For the text-containing cell, return its midpoint in [x, y] coordinate format. 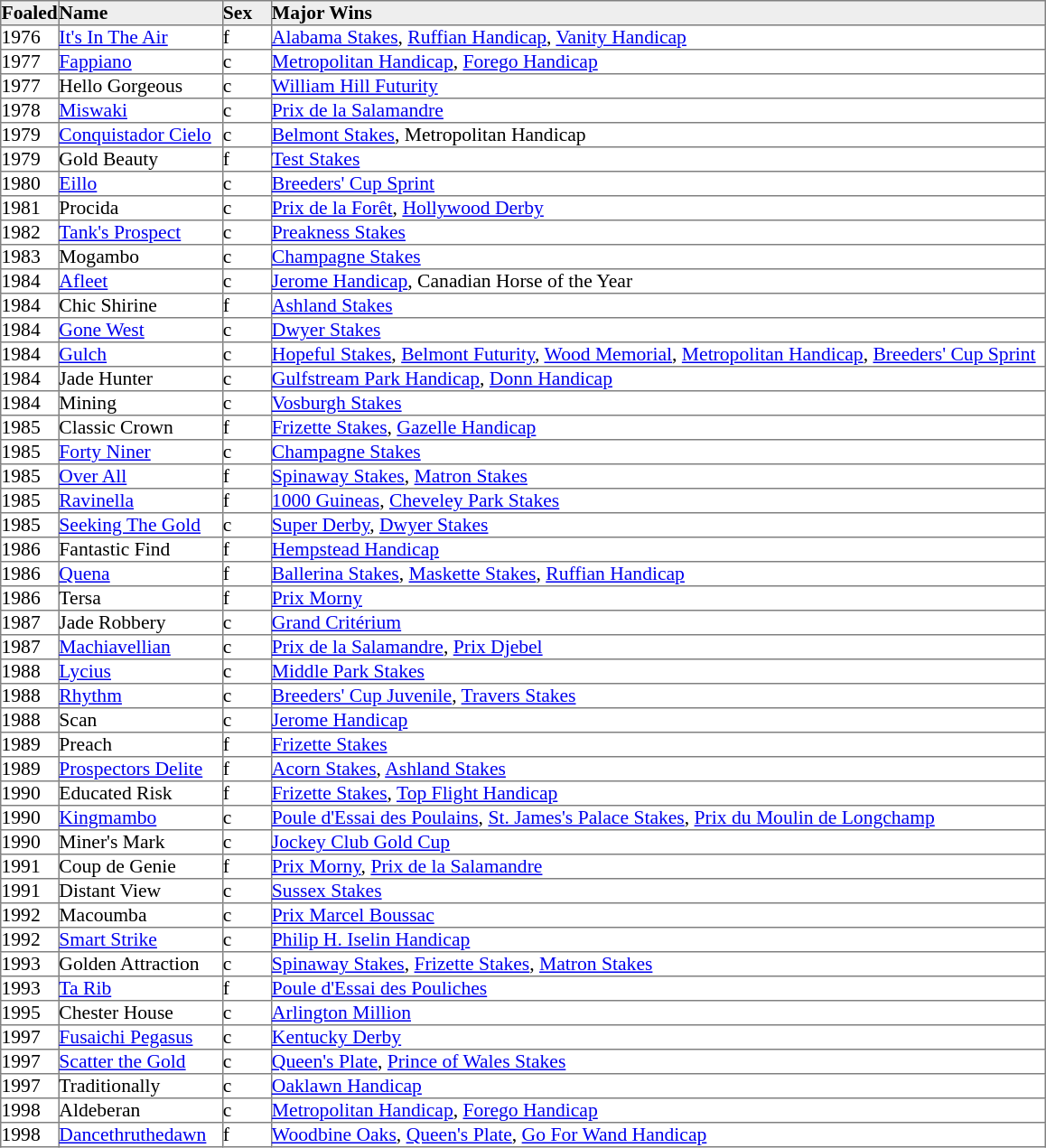
Gone West [141, 331]
Jade Robbery [141, 623]
Ballerina Stakes, Maskette Stakes, Ruffian Handicap [658, 574]
Super Derby, Dwyer Stakes [658, 526]
Over All [141, 477]
Gulch [141, 354]
Kingmambo [141, 818]
Acorn Stakes, Ashland Stakes [658, 770]
1978 [30, 110]
1982 [30, 233]
Gulfstream Park Handicap, Donn Handicap [658, 379]
Mining [141, 403]
Middle Park Stakes [658, 672]
William Hill Futurity [658, 87]
Sussex Stakes [658, 891]
Frizette Stakes, Gazelle Handicap [658, 428]
Gold Beauty [141, 159]
Kentucky Derby [658, 1037]
Philip H. Iselin Handicap [658, 939]
Foaled [30, 13]
Coup de Genie [141, 867]
Chic Shirine [141, 305]
Poule d'Essai des Pouliches [658, 988]
Macoumba [141, 916]
Oaklawn Handicap [658, 1086]
Belmont Stakes, Metropolitan Handicap [658, 135]
Miswaki [141, 110]
Preakness Stakes [658, 233]
Dancethruthedawn [141, 1134]
Name [141, 13]
1000 Guineas, Cheveley Park Stakes [658, 500]
Dwyer Stakes [658, 331]
Prospectors Delite [141, 770]
Scan [141, 721]
Grand Critérium [658, 623]
Hello Gorgeous [141, 87]
Quena [141, 574]
1995 [30, 1013]
Preach [141, 744]
Distant View [141, 891]
It's In The Air [141, 38]
Prix de la Salamandre [658, 110]
Vosburgh Stakes [658, 403]
Traditionally [141, 1086]
Hopeful Stakes, Belmont Futurity, Wood Memorial, Metropolitan Handicap, Breeders' Cup Sprint [658, 354]
Afleet [141, 282]
Lycius [141, 672]
Breeders' Cup Juvenile, Travers Stakes [658, 695]
Sex [247, 13]
Prix Morny, Prix de la Salamandre [658, 867]
Rhythm [141, 695]
Educated Risk [141, 793]
Frizette Stakes [658, 744]
Hempstead Handicap [658, 549]
1983 [30, 257]
1976 [30, 38]
Miner's Mark [141, 842]
Scatter the Gold [141, 1062]
Ravinella [141, 500]
Major Wins [658, 13]
Jockey Club Gold Cup [658, 842]
1980 [30, 184]
Jerome Handicap, Canadian Horse of the Year [658, 282]
Test Stakes [658, 159]
Alabama Stakes, Ruffian Handicap, Vanity Handicap [658, 38]
Spinaway Stakes, Frizette Stakes, Matron Stakes [658, 965]
Frizette Stakes, Top Flight Handicap [658, 793]
Arlington Million [658, 1013]
Fusaichi Pegasus [141, 1037]
Tank's Prospect [141, 233]
Fantastic Find [141, 549]
Fappiano [141, 61]
Queen's Plate, Prince of Wales Stakes [658, 1062]
Machiavellian [141, 647]
Breeders' Cup Sprint [658, 184]
Poule d'Essai des Poulains, St. James's Palace Stakes, Prix du Moulin de Longchamp [658, 818]
Prix Morny [658, 598]
Golden Attraction [141, 965]
Eillo [141, 184]
Ashland Stakes [658, 305]
Woodbine Oaks, Queen's Plate, Go For Wand Handicap [658, 1134]
Prix de la Forêt, Hollywood Derby [658, 208]
Tersa [141, 598]
Procida [141, 208]
Prix Marcel Boussac [658, 916]
Seeking The Gold [141, 526]
1981 [30, 208]
Conquistador Cielo [141, 135]
Jade Hunter [141, 379]
Prix de la Salamandre, Prix Djebel [658, 647]
Forty Niner [141, 452]
Classic Crown [141, 428]
Chester House [141, 1013]
Smart Strike [141, 939]
Spinaway Stakes, Matron Stakes [658, 477]
Ta Rib [141, 988]
Mogambo [141, 257]
Jerome Handicap [658, 721]
Aldeberan [141, 1111]
